Pinpoint the cell where the given text exists, returning its (x, y) midpoint coordinate. 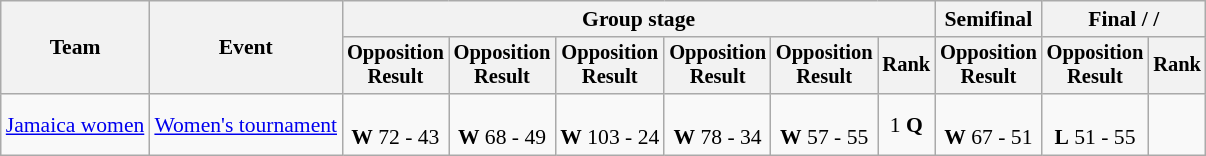
Group stage (638, 19)
W 78 - 34 (718, 124)
W 67 - 51 (988, 124)
W 72 - 43 (396, 124)
Final / / (1124, 19)
Women's tournament (246, 124)
Event (246, 48)
W 57 - 55 (824, 124)
W 103 - 24 (610, 124)
Team (76, 48)
1 Q (907, 124)
L 51 - 55 (1096, 124)
Jamaica women (76, 124)
W 68 - 49 (502, 124)
Semifinal (988, 19)
